Output the [X, Y] coordinate of the center of the cell containing the given text.  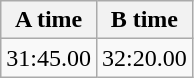
32:20.00 [144, 58]
31:45.00 [49, 58]
B time [144, 20]
A time [49, 20]
